Scan for the cell matching the given text and deliver its (x, y) coordinate at center. 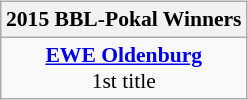
EWE Oldenburg1st title (124, 68)
2015 BBL-Pokal Winners (124, 19)
